Scan for the cell matching the given text and deliver its (X, Y) coordinate at center. 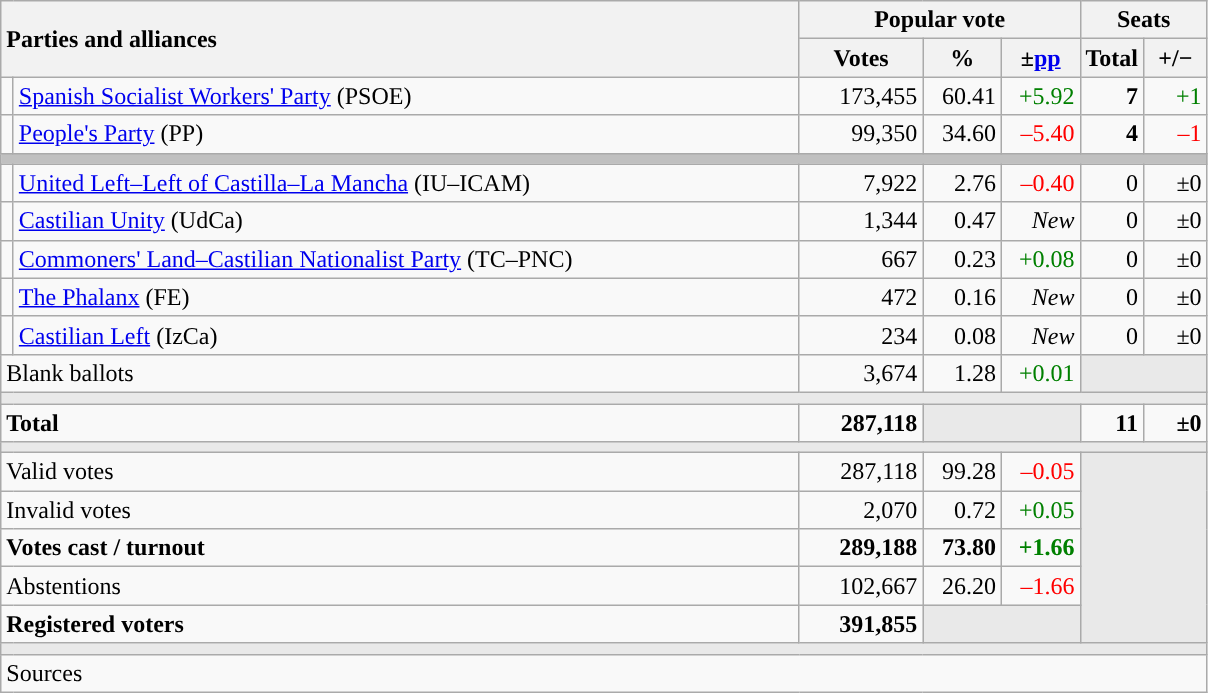
Popular vote (940, 20)
–1 (1176, 134)
–1.66 (1040, 586)
1,344 (861, 221)
+/− (1176, 58)
+0.08 (1040, 259)
Votes cast / turnout (400, 548)
60.41 (962, 96)
99.28 (962, 472)
Parties and alliances (400, 39)
7 (1112, 96)
11 (1112, 423)
% (962, 58)
0.72 (962, 510)
Spanish Socialist Workers' Party (PSOE) (406, 96)
0.23 (962, 259)
+5.92 (1040, 96)
–0.05 (1040, 472)
2,070 (861, 510)
People's Party (PP) (406, 134)
–5.40 (1040, 134)
0.47 (962, 221)
1.28 (962, 373)
Seats (1144, 20)
United Left–Left of Castilla–La Mancha (IU–ICAM) (406, 183)
Abstentions (400, 586)
73.80 (962, 548)
34.60 (962, 134)
Blank ballots (400, 373)
173,455 (861, 96)
+0.01 (1040, 373)
Registered voters (400, 624)
0.08 (962, 335)
+1.66 (1040, 548)
99,350 (861, 134)
+0.05 (1040, 510)
3,674 (861, 373)
2.76 (962, 183)
The Phalanx (FE) (406, 297)
Castilian Unity (UdCa) (406, 221)
4 (1112, 134)
289,188 (861, 548)
+1 (1176, 96)
Votes (861, 58)
Invalid votes (400, 510)
102,667 (861, 586)
Castilian Left (IzCa) (406, 335)
Sources (604, 673)
±pp (1040, 58)
472 (861, 297)
–0.40 (1040, 183)
234 (861, 335)
26.20 (962, 586)
0.16 (962, 297)
Commoners' Land–Castilian Nationalist Party (TC–PNC) (406, 259)
391,855 (861, 624)
7,922 (861, 183)
Valid votes (400, 472)
667 (861, 259)
